Scan for the cell matching the given text and deliver its (X, Y) coordinate at center. 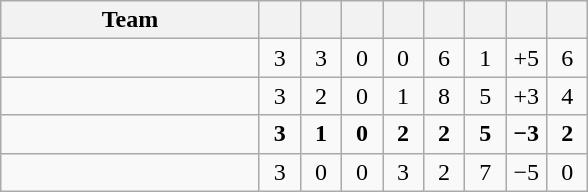
7 (486, 172)
+5 (526, 58)
4 (568, 96)
−5 (526, 172)
Team (130, 20)
−3 (526, 134)
8 (444, 96)
+3 (526, 96)
